Capture the cell that displays the provided text and extract its [X, Y] central coordinate. 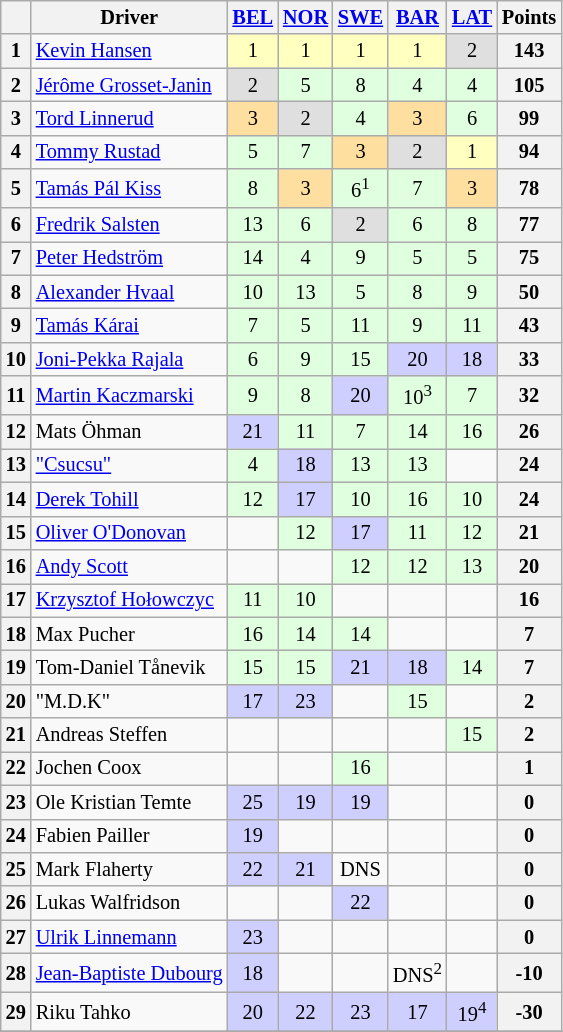
143 [529, 51]
-30 [529, 1012]
50 [529, 292]
"M.D.K" [130, 701]
"Csucsu" [130, 465]
Fredrik Salsten [130, 225]
29 [16, 1012]
Mark Flaherty [130, 869]
28 [16, 972]
Tamás Kárai [130, 326]
Peter Hedström [130, 258]
33 [529, 359]
DNS2 [418, 972]
Lukas Walfridson [130, 903]
78 [529, 188]
Joni-Pekka Rajala [130, 359]
Fabien Pailler [130, 836]
Jochen Coox [130, 768]
Tom-Daniel Tånevik [130, 667]
Tamás Pál Kiss [130, 188]
105 [529, 85]
SWE [360, 17]
77 [529, 225]
Tord Linnerud [130, 118]
NOR [306, 17]
Mats Öhman [130, 432]
Derek Tohill [130, 499]
Andy Scott [130, 566]
Ole Kristian Temte [130, 802]
BEL [253, 17]
Martin Kaczmarski [130, 396]
Ulrik Linnemann [130, 937]
Riku Tahko [130, 1012]
32 [529, 396]
61 [360, 188]
Jean-Baptiste Dubourg [130, 972]
27 [16, 937]
43 [529, 326]
Max Pucher [130, 634]
Krzysztof Hołowczyc [130, 600]
Tommy Rustad [130, 152]
Driver [130, 17]
Points [529, 17]
194 [472, 1012]
LAT [472, 17]
Alexander Hvaal [130, 292]
94 [529, 152]
Jérôme Grosset-Janin [130, 85]
Andreas Steffen [130, 735]
103 [418, 396]
75 [529, 258]
99 [529, 118]
Oliver O'Donovan [130, 533]
Kevin Hansen [130, 51]
BAR [418, 17]
DNS [360, 869]
-10 [529, 972]
